Provide the [X, Y] coordinate of the cell's center where the given text is located.  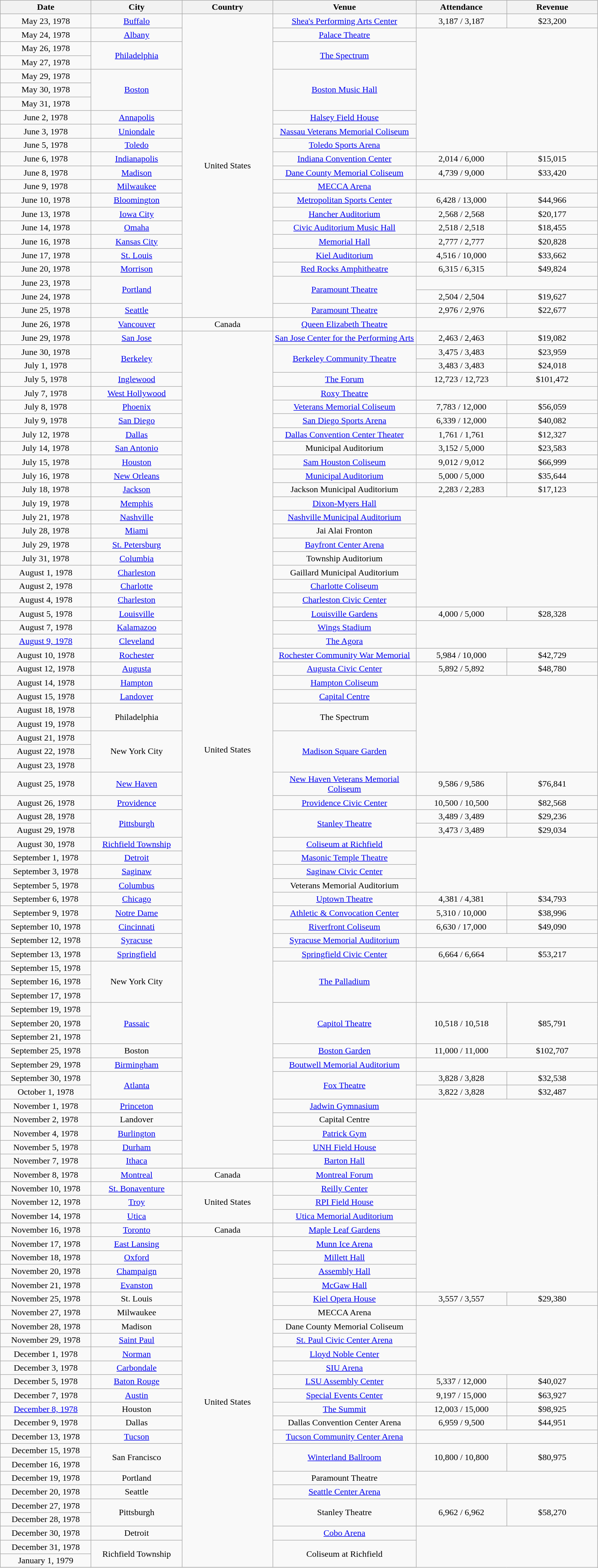
August 18, 1978 [46, 710]
Baton Rouge [137, 1382]
Jackson Municipal Auditorium [345, 490]
2,504 / 2,504 [461, 297]
Dallas Convention Center Theater [345, 435]
Morrison [137, 269]
June 20, 1978 [46, 269]
September 12, 1978 [46, 940]
Hampton [137, 683]
Barton Hall [345, 1161]
November 20, 1978 [46, 1271]
August 15, 1978 [46, 696]
May 29, 1978 [46, 76]
Veterans Memorial Auditorium [345, 885]
Date [46, 7]
$98,925 [552, 1409]
2,568 / 2,568 [461, 214]
May 31, 1978 [46, 104]
Inglewood [137, 379]
September 21, 1978 [46, 1037]
Princeton [137, 1106]
July 12, 1978 [46, 435]
Buffalo [137, 21]
$56,059 [552, 407]
August 12, 1978 [46, 669]
$48,780 [552, 669]
$15,015 [552, 159]
SIU Arena [345, 1368]
2,283 / 2,283 [461, 490]
Civic Auditorium Music Hall [345, 228]
September 5, 1978 [46, 885]
May 26, 1978 [46, 49]
$23,583 [552, 448]
$22,677 [552, 310]
Capitol Theatre [345, 1023]
Fox Theatre [345, 1085]
Millett Hall [345, 1257]
November 27, 1978 [46, 1313]
Charlotte Coliseum [345, 586]
Utica Memorial Auditorium [345, 1216]
St. Bonaventure [137, 1188]
Halsey Field House [345, 117]
$44,966 [552, 200]
June 2, 1978 [46, 117]
Louisville Gardens [345, 614]
3,473 / 3,489 [461, 830]
3,152 / 5,000 [461, 448]
Columbia [137, 558]
$29,236 [552, 816]
November 4, 1978 [46, 1133]
September 25, 1978 [46, 1051]
Springfield [137, 954]
$29,034 [552, 830]
Saginaw [137, 872]
June 17, 1978 [46, 255]
Rochester Community War Memorial [345, 655]
Queen Elizabeth Theatre [345, 324]
Chicago [137, 899]
August 22, 1978 [46, 751]
St. Paul Civic Center Arena [345, 1340]
Charlotte [137, 586]
August 5, 1978 [46, 614]
December 5, 1978 [46, 1382]
July 18, 1978 [46, 490]
Vancouver [137, 324]
May 30, 1978 [46, 90]
UNH Field House [345, 1147]
September 17, 1978 [46, 995]
January 1, 1979 [46, 1561]
Rochester [137, 655]
October 1, 1978 [46, 1092]
Passaic [137, 1023]
City [137, 7]
Durham [137, 1147]
Uniondale [137, 131]
3,489 / 3,489 [461, 816]
November 10, 1978 [46, 1188]
Columbus [137, 885]
September 19, 1978 [46, 1009]
$34,793 [552, 899]
September 29, 1978 [46, 1064]
$63,927 [552, 1395]
August 29, 1978 [46, 830]
$23,200 [552, 21]
December 20, 1978 [46, 1492]
3,828 / 3,828 [461, 1078]
December 16, 1978 [46, 1464]
$66,999 [552, 462]
Kansas City [137, 242]
Venue [345, 7]
The Summit [345, 1409]
December 1, 1978 [46, 1354]
Montreal Forum [345, 1175]
Omaha [137, 228]
Bloomington [137, 200]
Memorial Hall [345, 242]
Red Rocks Amphitheatre [345, 269]
Albany [137, 35]
2,518 / 2,518 [461, 228]
December 8, 1978 [46, 1409]
Reilly Center [345, 1188]
10,500 / 10,500 [461, 802]
Syracuse Memorial Auditorium [345, 940]
July 1, 1978 [46, 365]
6,959 / 9,500 [461, 1423]
June 6, 1978 [46, 159]
$32,487 [552, 1092]
December 30, 1978 [46, 1533]
November 29, 1978 [46, 1340]
12,723 / 12,723 [461, 379]
Jai Alai Fronton [345, 531]
December 9, 1978 [46, 1423]
Phoenix [137, 407]
The Palladium [345, 982]
Toronto [137, 1230]
July 16, 1978 [46, 476]
Providence [137, 802]
$35,644 [552, 476]
Tucson Community Center Arena [345, 1437]
$40,082 [552, 421]
San Diego [137, 421]
August 14, 1978 [46, 683]
Roxy Theatre [345, 393]
Nassau Veterans Memorial Coliseum [345, 131]
2,014 / 6,000 [461, 159]
Kiel Auditorium [345, 255]
Wings Stadium [345, 628]
12,003 / 15,000 [461, 1409]
Jackson [137, 490]
August 28, 1978 [46, 816]
Evanston [137, 1285]
2,777 / 2,777 [461, 242]
December 13, 1978 [46, 1437]
Boutwell Memorial Auditorium [345, 1064]
6,962 / 6,962 [461, 1512]
$42,729 [552, 655]
Burlington [137, 1133]
Attendance [461, 7]
$82,568 [552, 802]
June 16, 1978 [46, 242]
San Francisco [137, 1457]
Patrick Gym [345, 1133]
2,976 / 2,976 [461, 310]
Birmingham [137, 1064]
November 17, 1978 [46, 1244]
Masonic Temple Theatre [345, 858]
June 25, 1978 [46, 310]
Cincinnati [137, 927]
St. Petersburg [137, 545]
November 8, 1978 [46, 1175]
San Jose Center for the Performing Arts [345, 338]
Township Auditorium [345, 558]
9,586 / 9,586 [461, 784]
San Antonio [137, 448]
November 1, 1978 [46, 1106]
Nashville [137, 517]
10,518 / 10,518 [461, 1023]
Kiel Opera House [345, 1299]
Providence Civic Center [345, 802]
Miami [137, 531]
August 10, 1978 [46, 655]
July 14, 1978 [46, 448]
$24,018 [552, 365]
August 23, 1978 [46, 765]
$18,455 [552, 228]
Jadwin Gymnasium [345, 1106]
4,000 / 5,000 [461, 614]
Metropolitan Sports Center [345, 200]
Uptown Theatre [345, 899]
Revenue [552, 7]
September 3, 1978 [46, 872]
June 10, 1978 [46, 200]
Munn Ice Arena [345, 1244]
6,630 / 17,000 [461, 927]
Troy [137, 1202]
3,557 / 3,557 [461, 1299]
May 24, 1978 [46, 35]
$76,841 [552, 784]
$19,082 [552, 338]
June 3, 1978 [46, 131]
September 15, 1978 [46, 968]
Shea's Performing Arts Center [345, 21]
Gaillard Municipal Auditorium [345, 572]
November 2, 1978 [46, 1120]
August 2, 1978 [46, 586]
July 19, 1978 [46, 503]
November 16, 1978 [46, 1230]
Saint Paul [137, 1340]
August 30, 1978 [46, 844]
Country [227, 7]
$38,996 [552, 913]
June 29, 1978 [46, 338]
Berkeley Community Theatre [345, 359]
August 4, 1978 [46, 600]
July 15, 1978 [46, 462]
May 27, 1978 [46, 62]
Augusta [137, 669]
Maple Leaf Gardens [345, 1230]
August 26, 1978 [46, 802]
Indianapolis [137, 159]
6,428 / 13,000 [461, 200]
November 5, 1978 [46, 1147]
July 29, 1978 [46, 545]
RPI Field House [345, 1202]
McGaw Hall [345, 1285]
$44,951 [552, 1423]
The Forum [345, 379]
September 16, 1978 [46, 982]
Toledo [137, 145]
July 9, 1978 [46, 421]
5,892 / 5,892 [461, 669]
$85,791 [552, 1023]
Indiana Convention Center [345, 159]
$33,420 [552, 173]
San Diego Sports Arena [345, 421]
June 9, 1978 [46, 186]
December 28, 1978 [46, 1519]
June 26, 1978 [46, 324]
$49,090 [552, 927]
$40,027 [552, 1382]
Veterans Memorial Coliseum [345, 407]
July 21, 1978 [46, 517]
$53,217 [552, 954]
9,012 / 9,012 [461, 462]
New Orleans [137, 476]
$19,627 [552, 297]
3,475 / 3,483 [461, 352]
Cobo Arena [345, 1533]
4,739 / 9,000 [461, 173]
July 5, 1978 [46, 379]
December 27, 1978 [46, 1505]
Lloyd Noble Center [345, 1354]
3,822 / 3,828 [461, 1092]
Cleveland [137, 641]
July 31, 1978 [46, 558]
5,310 / 10,000 [461, 913]
Dixon-Myers Hall [345, 503]
Annapolis [137, 117]
Atlanta [137, 1085]
Austin [137, 1395]
August 19, 1978 [46, 724]
West Hollywood [137, 393]
Berkeley [137, 359]
$12,327 [552, 435]
$17,123 [552, 490]
June 24, 1978 [46, 297]
$101,472 [552, 379]
September 30, 1978 [46, 1078]
August 9, 1978 [46, 641]
June 8, 1978 [46, 173]
Riverfront Coliseum [345, 927]
$28,328 [552, 614]
5,984 / 10,000 [461, 655]
Winterland Ballroom [345, 1457]
$49,824 [552, 269]
September 10, 1978 [46, 927]
$20,828 [552, 242]
September 20, 1978 [46, 1023]
7,783 / 12,000 [461, 407]
East Lansing [137, 1244]
10,800 / 10,800 [461, 1457]
Boston Garden [345, 1051]
June 14, 1978 [46, 228]
June 5, 1978 [46, 145]
6,315 / 6,315 [461, 269]
September 13, 1978 [46, 954]
Ithaca [137, 1161]
Athletic & Convocation Center [345, 913]
9,197 / 15,000 [461, 1395]
4,516 / 10,000 [461, 255]
Memphis [137, 503]
Saginaw Civic Center [345, 872]
November 7, 1978 [46, 1161]
3,483 / 3,483 [461, 365]
Louisville [137, 614]
November 28, 1978 [46, 1326]
Syracuse [137, 940]
The Agora [345, 641]
Toledo Sports Arena [345, 145]
Augusta Civic Center [345, 669]
Oxford [137, 1257]
$33,662 [552, 255]
November 25, 1978 [46, 1299]
September 9, 1978 [46, 913]
Sam Houston Coliseum [345, 462]
December 19, 1978 [46, 1478]
May 23, 1978 [46, 21]
Palace Theatre [345, 35]
$32,538 [552, 1078]
LSU Assembly Center [345, 1382]
Hancher Auditorium [345, 214]
June 30, 1978 [46, 352]
August 1, 1978 [46, 572]
Madison Square Garden [345, 751]
Kalamazoo [137, 628]
1,761 / 1,761 [461, 435]
3,187 / 3,187 [461, 21]
$29,380 [552, 1299]
November 18, 1978 [46, 1257]
5,000 / 5,000 [461, 476]
Tucson [137, 1437]
November 21, 1978 [46, 1285]
2,463 / 2,463 [461, 338]
August 7, 1978 [46, 628]
Hampton Coliseum [345, 683]
November 12, 1978 [46, 1202]
11,000 / 11,000 [461, 1051]
Utica [137, 1216]
July 8, 1978 [46, 407]
New Haven Veterans Memorial Coliseum [345, 784]
June 13, 1978 [46, 214]
Nashville Municipal Auditorium [345, 517]
Boston Music Hall [345, 90]
Special Events Center [345, 1395]
4,381 / 4,381 [461, 899]
6,339 / 12,000 [461, 421]
Springfield Civic Center [345, 954]
$80,975 [552, 1457]
Charleston Civic Center [345, 600]
Norman [137, 1354]
December 31, 1978 [46, 1547]
5,337 / 12,000 [461, 1382]
Carbondale [137, 1368]
December 7, 1978 [46, 1395]
Dallas Convention Center Arena [345, 1423]
New Haven [137, 784]
$58,270 [552, 1512]
$23,959 [552, 352]
July 7, 1978 [46, 393]
6,664 / 6,664 [461, 954]
Notre Dame [137, 913]
Champaign [137, 1271]
July 28, 1978 [46, 531]
San Jose [137, 338]
Seattle Center Arena [345, 1492]
September 6, 1978 [46, 899]
June 23, 1978 [46, 283]
$102,707 [552, 1051]
December 3, 1978 [46, 1368]
Bayfront Center Arena [345, 545]
September 1, 1978 [46, 858]
November 14, 1978 [46, 1216]
Montreal [137, 1175]
Assembly Hall [345, 1271]
August 21, 1978 [46, 738]
$20,177 [552, 214]
Iowa City [137, 214]
December 15, 1978 [46, 1450]
August 25, 1978 [46, 784]
